Search for the cell housing the specified text and yield its [X, Y] center coordinate. 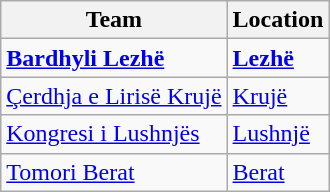
Lezhë [278, 58]
Berat [278, 172]
Çerdhja e Lirisë Krujë [114, 96]
Bardhyli Lezhë [114, 58]
Lushnjë [278, 134]
Krujë [278, 96]
Kongresi i Lushnjës [114, 134]
Team [114, 20]
Tomori Berat [114, 172]
Location [278, 20]
